Scan for the cell matching the given text and deliver its [X, Y] coordinate at center. 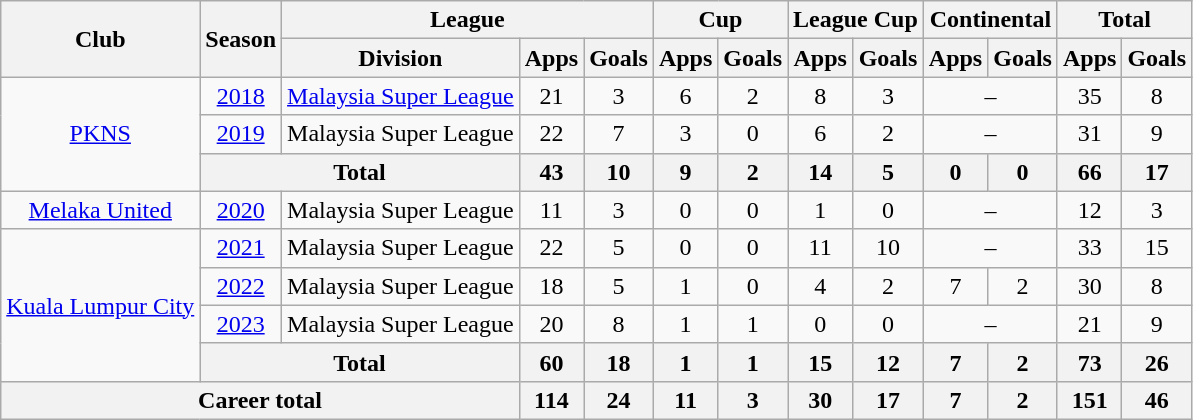
26 [1157, 362]
Division [401, 58]
Club [100, 39]
2019 [241, 134]
2022 [241, 286]
31 [1089, 134]
League [468, 20]
2018 [241, 96]
66 [1089, 172]
60 [551, 362]
114 [551, 400]
24 [619, 400]
2021 [241, 248]
151 [1089, 400]
33 [1089, 248]
PKNS [100, 134]
2020 [241, 210]
Cup [720, 20]
Season [241, 39]
Career total [260, 400]
League Cup [856, 20]
73 [1089, 362]
20 [551, 324]
35 [1089, 96]
Melaka United [100, 210]
4 [820, 286]
Continental [990, 20]
43 [551, 172]
2023 [241, 324]
46 [1157, 400]
Kuala Lumpur City [100, 305]
14 [820, 172]
